Extract the (X, Y) coordinate from the center of the cell holding the provided text.  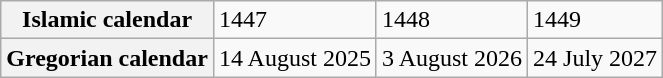
1448 (452, 20)
24 July 2027 (596, 58)
Islamic calendar (108, 20)
14 August 2025 (294, 58)
Gregorian calendar (108, 58)
3 August 2026 (452, 58)
1447 (294, 20)
1449 (596, 20)
